Output the (x, y) coordinate of the center of the cell containing the given text.  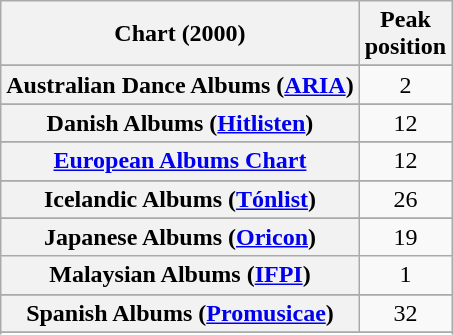
32 (405, 313)
Australian Dance Albums (ARIA) (180, 85)
Danish Albums (Hitlisten) (180, 123)
2 (405, 85)
1 (405, 275)
Japanese Albums (Oricon) (180, 237)
Spanish Albums (Promusicae) (180, 313)
Malaysian Albums (IFPI) (180, 275)
Peakposition (405, 34)
Chart (2000) (180, 34)
19 (405, 237)
26 (405, 199)
Icelandic Albums (Tónlist) (180, 199)
European Albums Chart (180, 161)
